For the text-containing cell, return its midpoint in (x, y) coordinate format. 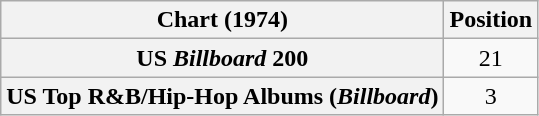
Position (491, 20)
US Top R&B/Hip-Hop Albums (Billboard) (222, 96)
US Billboard 200 (222, 58)
3 (491, 96)
Chart (1974) (222, 20)
21 (491, 58)
